From the cell containing the given text, extract its center point as (X, Y) coordinate. 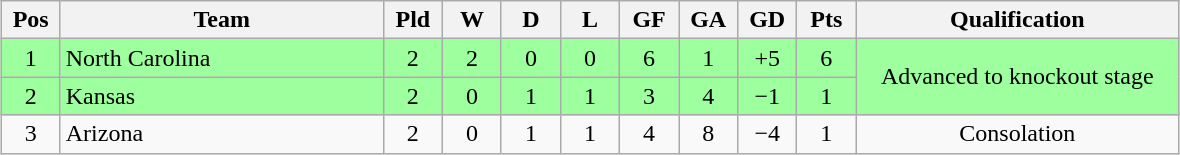
Pts (826, 20)
D (530, 20)
W (472, 20)
Team (222, 20)
Advanced to knockout stage (1018, 77)
Kansas (222, 96)
GF (650, 20)
−4 (768, 134)
Arizona (222, 134)
North Carolina (222, 58)
−1 (768, 96)
GD (768, 20)
GA (708, 20)
Consolation (1018, 134)
Qualification (1018, 20)
Pld (412, 20)
Pos (30, 20)
L (590, 20)
+5 (768, 58)
8 (708, 134)
